From the cell containing the given text, extract its center point as [x, y] coordinate. 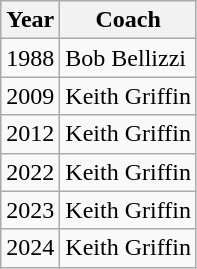
2022 [30, 172]
Coach [128, 20]
1988 [30, 58]
2024 [30, 248]
Year [30, 20]
Bob Bellizzi [128, 58]
2009 [30, 96]
2012 [30, 134]
2023 [30, 210]
